Locate the cell with the specified text and output its (x, y) center coordinate. 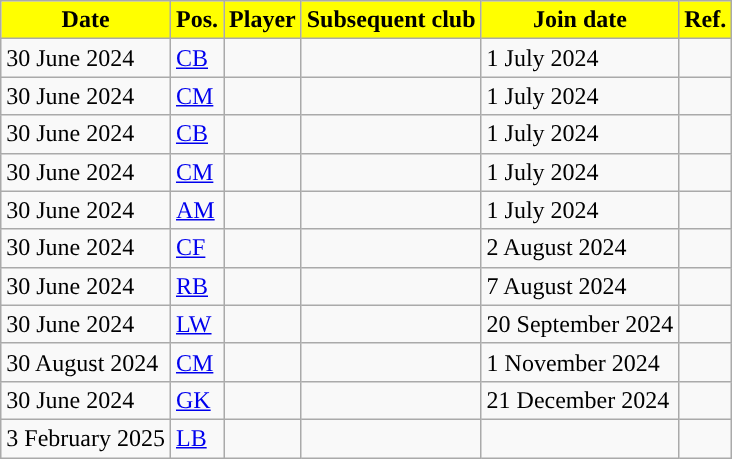
Player (263, 20)
21 December 2024 (580, 400)
LW (196, 324)
Pos. (196, 20)
Date (86, 20)
20 September 2024 (580, 324)
7 August 2024 (580, 286)
30 August 2024 (86, 362)
Join date (580, 20)
3 February 2025 (86, 438)
GK (196, 400)
Subsequent club (391, 20)
1 November 2024 (580, 362)
2 August 2024 (580, 248)
CF (196, 248)
LB (196, 438)
Ref. (706, 20)
AM (196, 210)
RB (196, 286)
